Pinpoint the cell where the given text exists, returning its (X, Y) midpoint coordinate. 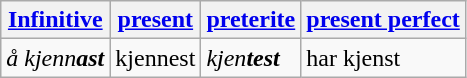
å kjennast (56, 58)
har kjenst (384, 58)
present perfect (384, 20)
preterite (251, 20)
kjentest (251, 58)
Infinitive (56, 20)
present (156, 20)
kjennest (156, 58)
